For the text-containing cell, return its midpoint in (X, Y) coordinate format. 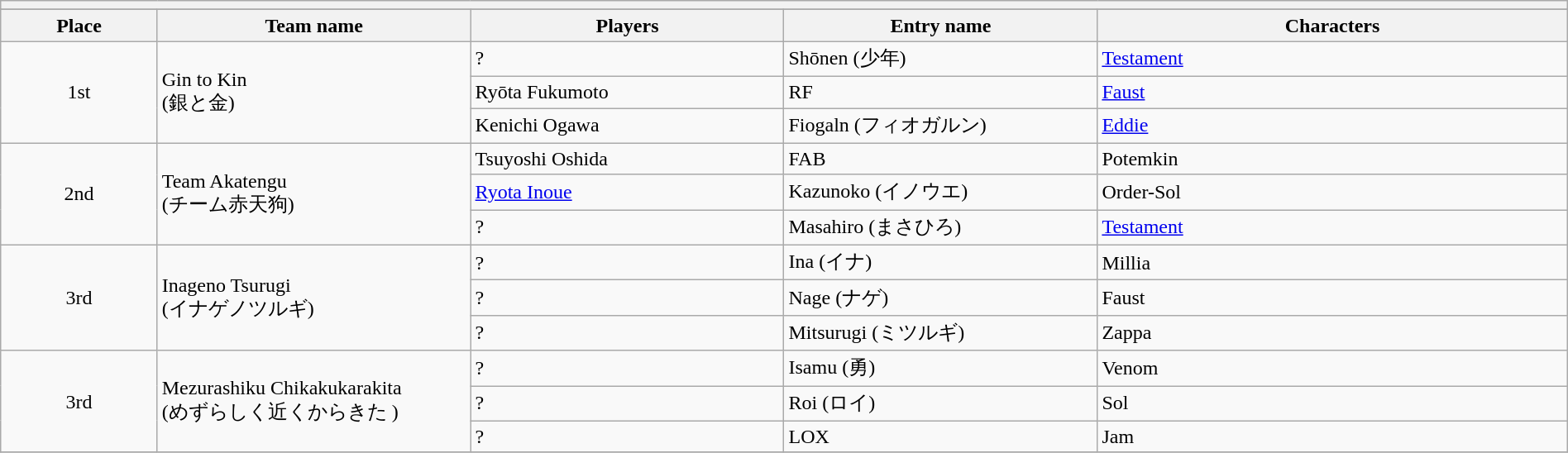
Potemkin (1332, 159)
Kenichi Ogawa (627, 126)
Mitsurugi (ミツルギ) (941, 332)
Ina (イナ) (941, 263)
Masahiro (まさひろ) (941, 228)
Tsuyoshi Oshida (627, 159)
Shōnen (少年) (941, 60)
Players (627, 26)
Venom (1332, 369)
Millia (1332, 263)
Gin to Kin(銀と金) (314, 93)
Team Akatengu(チーム赤天狗) (314, 193)
Eddie (1332, 126)
Team name (314, 26)
Zappa (1332, 332)
Order-Sol (1332, 192)
Kazunoko (イノウエ) (941, 192)
Sol (1332, 403)
Entry name (941, 26)
FAB (941, 159)
Ryota Inoue (627, 192)
Fiogaln (フィオガルン) (941, 126)
1st (79, 93)
Jam (1332, 436)
Mezurashiku Chikakukarakita(めずらしく近くからきた ) (314, 402)
Nage (ナゲ) (941, 298)
Place (79, 26)
RF (941, 92)
LOX (941, 436)
Roi (ロイ) (941, 403)
Isamu (勇) (941, 369)
Characters (1332, 26)
2nd (79, 193)
Inageno Tsurugi(イナゲノツルギ) (314, 298)
Ryōta Fukumoto (627, 92)
